For the text-containing cell, return its midpoint in [x, y] coordinate format. 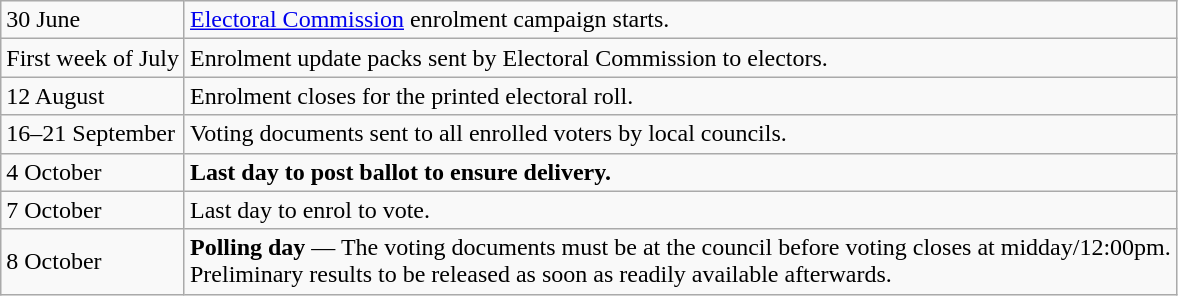
Voting documents sent to all enrolled voters by local councils. [680, 134]
Electoral Commission enrolment campaign starts. [680, 20]
8 October [93, 262]
4 October [93, 172]
First week of July [93, 58]
Last day to enrol to vote. [680, 210]
Enrolment closes for the printed electoral roll. [680, 96]
Last day to post ballot to ensure delivery. [680, 172]
7 October [93, 210]
30 June [93, 20]
16–21 September [93, 134]
12 August [93, 96]
Enrolment update packs sent by Electoral Commission to electors. [680, 58]
